Provide the [x, y] coordinate of the cell's center where the given text is located.  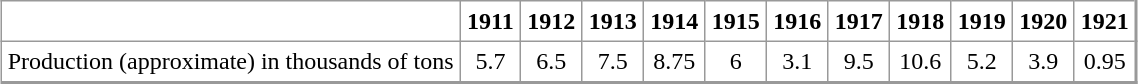
Production (approximate) in thousands of tons [230, 62]
7.5 [613, 62]
8.75 [675, 62]
1918 [921, 21]
0.95 [1105, 62]
1912 [552, 21]
1915 [736, 21]
1916 [798, 21]
1917 [859, 21]
3.9 [1044, 62]
6.5 [552, 62]
9.5 [859, 62]
1913 [613, 21]
1921 [1105, 21]
5.7 [490, 62]
3.1 [798, 62]
1919 [982, 21]
1914 [675, 21]
10.6 [921, 62]
6 [736, 62]
1920 [1044, 21]
1911 [490, 21]
5.2 [982, 62]
